Search for the cell housing the specified text and yield its [x, y] center coordinate. 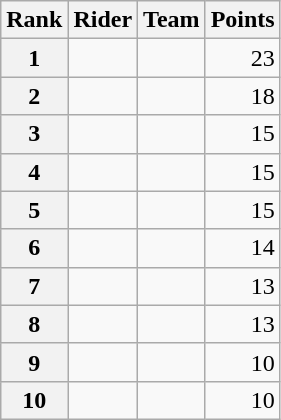
18 [242, 96]
5 [34, 210]
Points [242, 20]
23 [242, 58]
2 [34, 96]
6 [34, 248]
1 [34, 58]
14 [242, 248]
Team [172, 20]
Rider [103, 20]
8 [34, 324]
Rank [34, 20]
4 [34, 172]
3 [34, 134]
9 [34, 362]
7 [34, 286]
